Pinpoint the cell where the given text exists, returning its [x, y] midpoint coordinate. 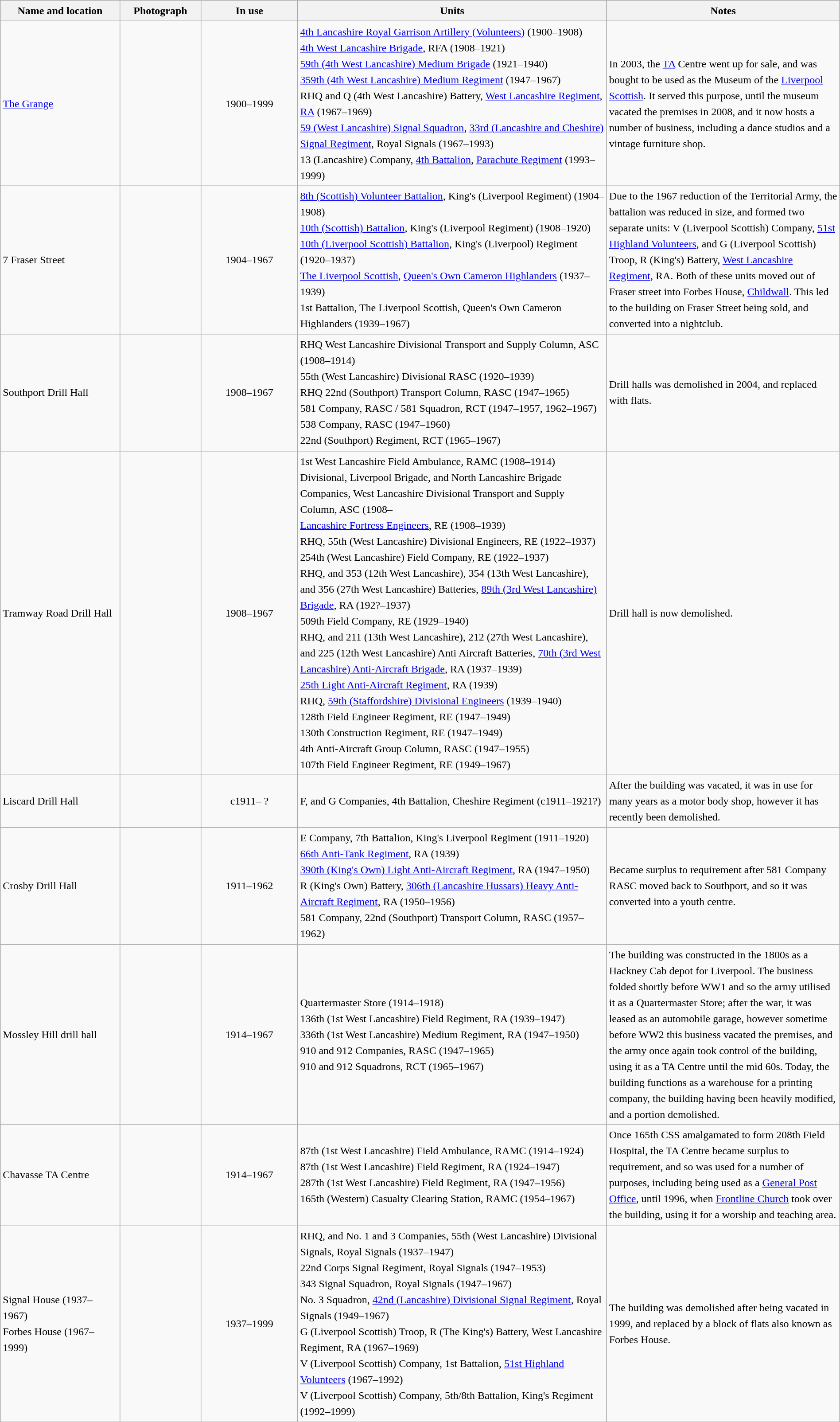
1937–1999 [249, 1324]
Units [452, 11]
The building was demolished after being vacated in 1999, and replaced by a block of flats also known as Forbes House. [723, 1324]
Name and location [60, 11]
Liscard Drill Hall [60, 801]
Tramway Road Drill Hall [60, 613]
Crosby Drill Hall [60, 886]
1900–1999 [249, 104]
c1911– ? [249, 801]
After the building was vacated, it was in use for many years as a motor body shop, however it has recently been demolished. [723, 801]
1911–1962 [249, 886]
Became surplus to requirement after 581 Company RASC moved back to Southport, and so it was converted into a youth centre. [723, 886]
Notes [723, 11]
7 Fraser Street [60, 260]
F, and G Companies, 4th Battalion, Cheshire Regiment (c1911–1921?) [452, 801]
1904–1967 [249, 260]
In use [249, 11]
Drill hall is now demolished. [723, 613]
Mossley Hill drill hall [60, 1035]
Chavasse TA Centre [60, 1175]
Southport Drill Hall [60, 393]
The Grange [60, 104]
Signal House (1937–1967)Forbes House (1967–1999) [60, 1324]
Photograph [160, 11]
Drill halls was demolished in 2004, and replaced with flats. [723, 393]
